Detect which cell encompasses the target text, then output its [x, y] center coordinate. 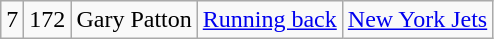
172 [48, 20]
Gary Patton [134, 20]
Running back [270, 20]
New York Jets [417, 20]
7 [12, 20]
